Locate the cell with the specified text and output its [x, y] center coordinate. 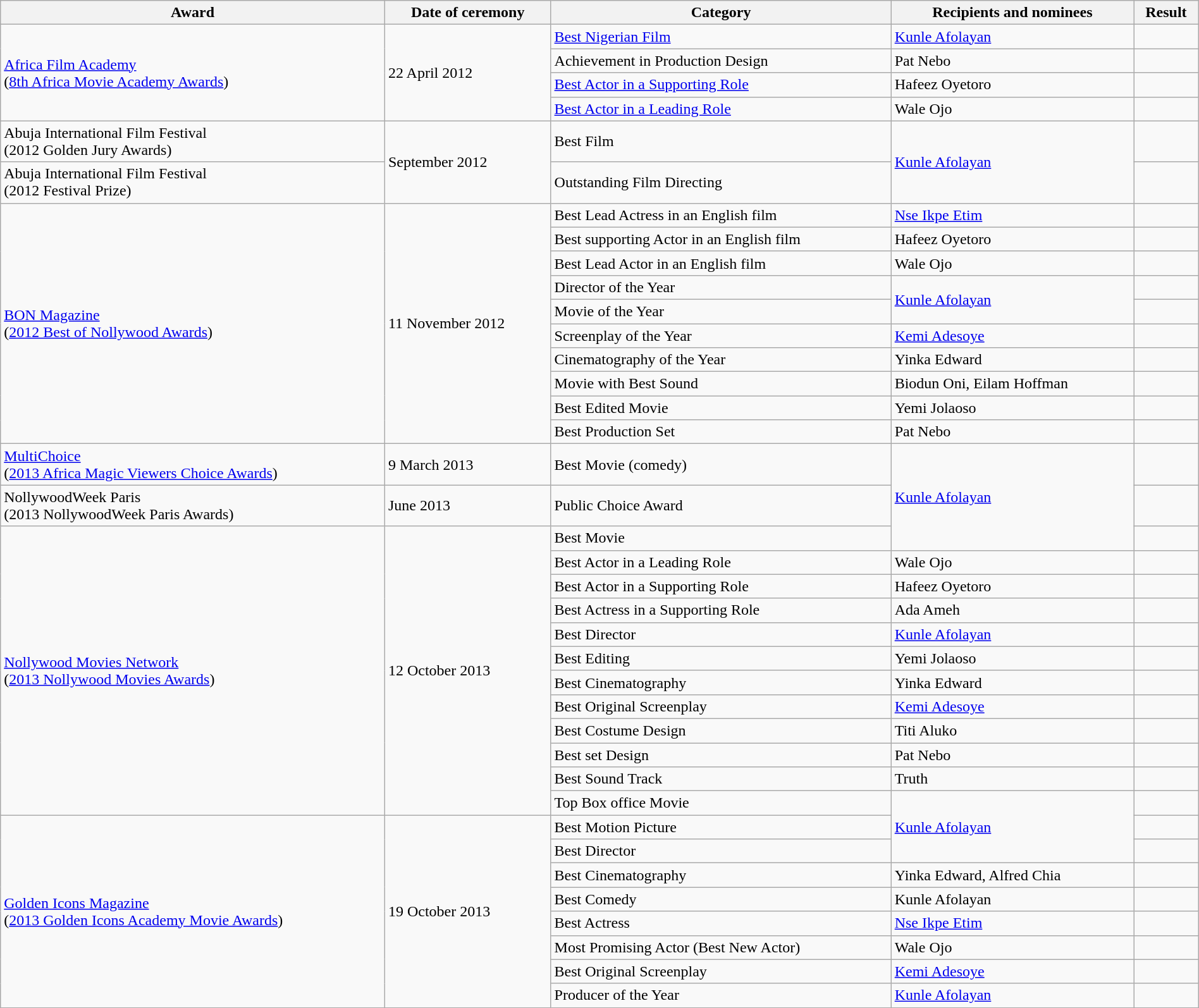
Nollywood Movies Network (2013 Nollywood Movies Awards) [193, 670]
Outstanding Film Directing [721, 182]
Best Costume Design [721, 730]
Truth [1012, 779]
Top Box office Movie [721, 803]
Recipients and nominees [1012, 13]
Africa Film Academy (8th Africa Movie Academy Awards) [193, 73]
Golden Icons Magazine (2013 Golden Icons Academy Movie Awards) [193, 911]
Result [1166, 13]
Best Edited Movie [721, 408]
Producer of the Year [721, 995]
Category [721, 13]
Best set Design [721, 754]
Best supporting Actor in an English film [721, 239]
Best Nigerian Film [721, 37]
Best Movie (comedy) [721, 464]
Best Sound Track [721, 779]
Abuja International Film Festival (2012 Festival Prize) [193, 182]
MultiChoice (2013 Africa Magic Viewers Choice Awards) [193, 464]
9 March 2013 [468, 464]
Best Comedy [721, 899]
Most Promising Actor (Best New Actor) [721, 947]
Best Movie [721, 538]
Achievement in Production Design [721, 61]
Best Editing [721, 658]
Director of the Year [721, 287]
September 2012 [468, 162]
Public Choice Award [721, 506]
22 April 2012 [468, 73]
Best Motion Picture [721, 827]
Ada Ameh [1012, 610]
Movie with Best Sound [721, 384]
BON Magazine (2012 Best of Nollywood Awards) [193, 324]
Movie of the Year [721, 311]
NollywoodWeek Paris (2013 NollywoodWeek Paris Awards) [193, 506]
Titi Aluko [1012, 730]
Screenplay of the Year [721, 336]
Best Lead Actress in an English film [721, 215]
Cinematography of the Year [721, 360]
Date of ceremony [468, 13]
12 October 2013 [468, 670]
Yinka Edward, Alfred Chia [1012, 875]
Best Film [721, 142]
Award [193, 13]
Best Actress [721, 923]
11 November 2012 [468, 324]
June 2013 [468, 506]
Best Actress in a Supporting Role [721, 610]
19 October 2013 [468, 911]
Best Lead Actor in an English film [721, 263]
Abuja International Film Festival (2012 Golden Jury Awards) [193, 142]
Best Production Set [721, 432]
Biodun Oni, Eilam Hoffman [1012, 384]
